Provide the [x, y] coordinate of the cell's center where the given text is located.  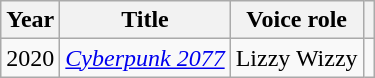
Voice role [296, 20]
Lizzy Wizzy [296, 58]
Year [30, 20]
Cyberpunk 2077 [145, 58]
Title [145, 20]
2020 [30, 58]
